Pinpoint the cell where the given text exists, returning its [x, y] midpoint coordinate. 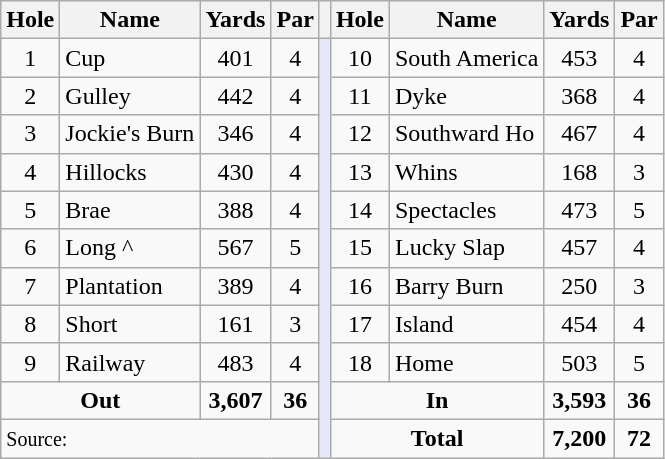
168 [580, 172]
9 [30, 362]
Long ^ [130, 248]
388 [236, 210]
7,200 [580, 438]
401 [236, 58]
Island [466, 324]
454 [580, 324]
Southward Ho [466, 134]
442 [236, 96]
Cup [130, 58]
11 [360, 96]
Lucky Slap [466, 248]
7 [30, 286]
Brae [130, 210]
503 [580, 362]
Dyke [466, 96]
Jockie's Burn [130, 134]
453 [580, 58]
South America [466, 58]
Source: [160, 438]
Plantation [130, 286]
2 [30, 96]
3,607 [236, 400]
Home [466, 362]
10 [360, 58]
473 [580, 210]
430 [236, 172]
Hillocks [130, 172]
8 [30, 324]
368 [580, 96]
Whins [466, 172]
250 [580, 286]
161 [236, 324]
Short [130, 324]
Barry Burn [466, 286]
457 [580, 248]
Total [436, 438]
13 [360, 172]
16 [360, 286]
17 [360, 324]
6 [30, 248]
3,593 [580, 400]
467 [580, 134]
Spectacles [466, 210]
72 [639, 438]
15 [360, 248]
Railway [130, 362]
Gulley [130, 96]
1 [30, 58]
12 [360, 134]
Out [100, 400]
14 [360, 210]
389 [236, 286]
18 [360, 362]
In [436, 400]
567 [236, 248]
346 [236, 134]
483 [236, 362]
